Pinpoint the cell where the given text exists, returning its [X, Y] midpoint coordinate. 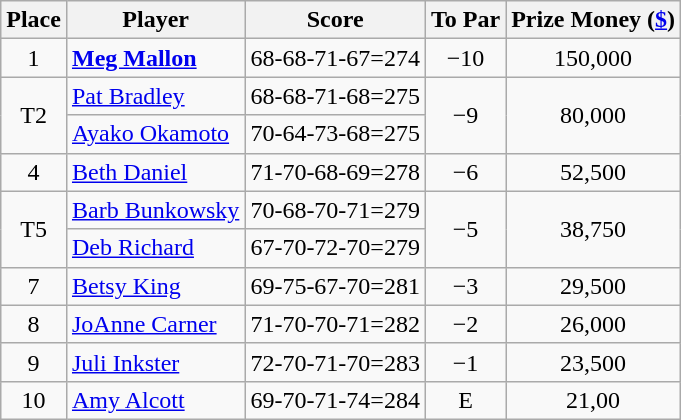
10 [34, 400]
38,750 [594, 229]
Deb Richard [155, 248]
−9 [465, 115]
−2 [465, 324]
Betsy King [155, 286]
52,500 [594, 172]
−1 [465, 362]
Juli Inkster [155, 362]
23,500 [594, 362]
4 [34, 172]
JoAnne Carner [155, 324]
Score [336, 20]
69-75-67-70=281 [336, 286]
9 [34, 362]
Pat Bradley [155, 96]
−10 [465, 58]
69-70-71-74=284 [336, 400]
68-68-71-67=274 [336, 58]
T2 [34, 115]
7 [34, 286]
Prize Money ($) [594, 20]
67-70-72-70=279 [336, 248]
E [465, 400]
Player [155, 20]
Ayako Okamoto [155, 134]
To Par [465, 20]
Meg Mallon [155, 58]
80,000 [594, 115]
71-70-70-71=282 [336, 324]
70-64-73-68=275 [336, 134]
−6 [465, 172]
72-70-71-70=283 [336, 362]
−3 [465, 286]
21,00 [594, 400]
T5 [34, 229]
Amy Alcott [155, 400]
Barb Bunkowsky [155, 210]
68-68-71-68=275 [336, 96]
29,500 [594, 286]
26,000 [594, 324]
71-70-68-69=278 [336, 172]
Beth Daniel [155, 172]
Place [34, 20]
1 [34, 58]
8 [34, 324]
150,000 [594, 58]
−5 [465, 229]
70-68-70-71=279 [336, 210]
